From the cell containing the given text, extract its center point as [X, Y] coordinate. 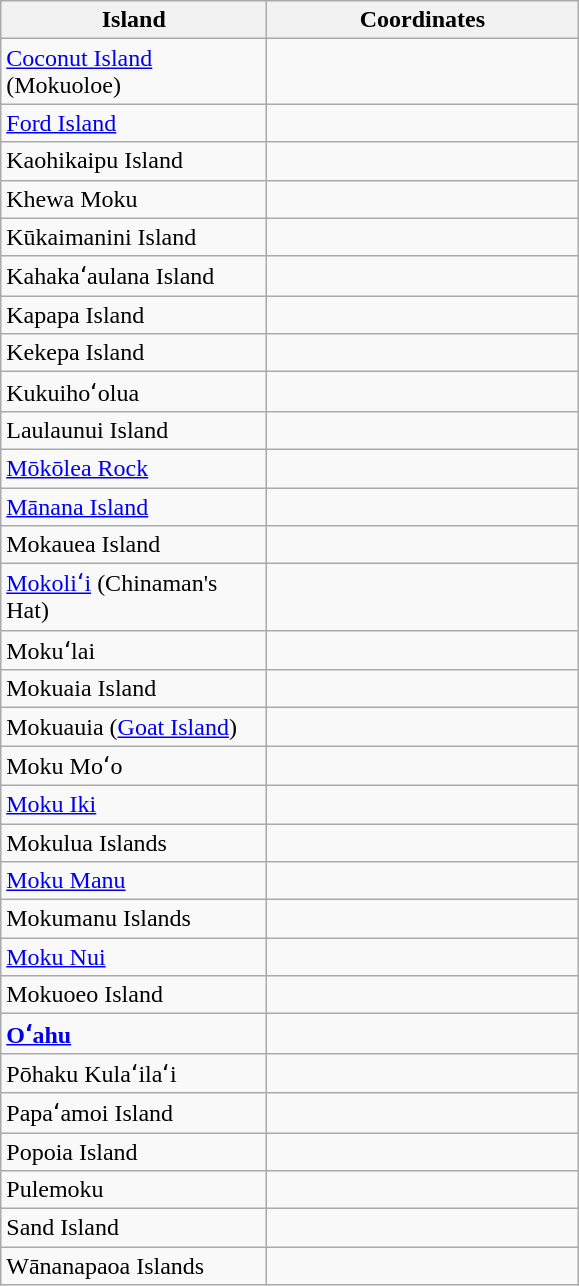
Mokulua Islands [134, 843]
Pulemoku [134, 1190]
Wānanapaoa Islands [134, 1266]
Papaʻamoi Island [134, 1113]
Moku Moʻo [134, 766]
Mokuoeo Island [134, 995]
Mokuauia (Goat Island) [134, 727]
Mokauea Island [134, 545]
Pōhaku Kulaʻilaʻi [134, 1073]
Mokuaia Island [134, 689]
Kapapa Island [134, 315]
Kūkaimanini Island [134, 237]
Sand Island [134, 1228]
Oʻahu [134, 1034]
Mānana Island [134, 507]
Moku Iki [134, 804]
Khewa Moku [134, 199]
Kaohikaipu Island [134, 161]
Coconut Island (Mokuoloe) [134, 72]
Moku Manu [134, 881]
Popoia Island [134, 1151]
Mōkōlea Rock [134, 468]
Mokoliʻi (Chinaman's Hat) [134, 598]
Kukuihoʻolua [134, 392]
Laulaunui Island [134, 430]
Moku Nui [134, 957]
Kahakaʻaulana Island [134, 276]
Kekepa Island [134, 353]
Mokumanu Islands [134, 919]
Mokuʻlai [134, 650]
Coordinates [422, 20]
Ford Island [134, 123]
Island [134, 20]
